Locate the cell with the specified text and output its [X, Y] center coordinate. 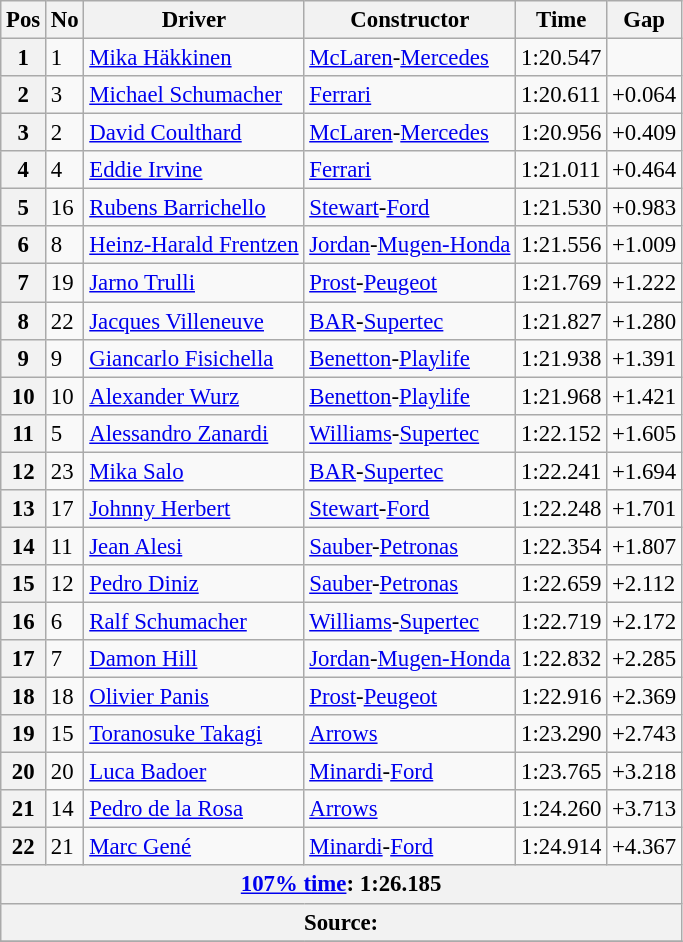
Pos [24, 20]
1:21.530 [562, 208]
Constructor [410, 20]
Giancarlo Fisichella [194, 358]
+2.172 [644, 621]
+1.009 [644, 245]
David Coulthard [194, 133]
1:24.260 [562, 809]
+1.222 [644, 283]
Pedro Diniz [194, 584]
+1.701 [644, 509]
107% time: 1:26.185 [342, 885]
1:22.916 [562, 697]
Rubens Barrichello [194, 208]
1:21.556 [562, 245]
Toranosuke Takagi [194, 734]
1:22.354 [562, 546]
+1.694 [644, 471]
+1.421 [644, 396]
1:21.968 [562, 396]
1:20.547 [562, 58]
+0.464 [644, 170]
Alessandro Zanardi [194, 433]
Damon Hill [194, 659]
1:21.769 [562, 283]
Marc Gené [194, 847]
+2.285 [644, 659]
+3.713 [644, 809]
1:22.152 [562, 433]
+1.807 [644, 546]
Michael Schumacher [194, 95]
Driver [194, 20]
Time [562, 20]
Mika Salo [194, 471]
No [65, 20]
+1.391 [644, 358]
Eddie Irvine [194, 170]
13 [24, 509]
Luca Badoer [194, 772]
23 [65, 471]
1:24.914 [562, 847]
Jarno Trulli [194, 283]
+4.367 [644, 847]
+3.218 [644, 772]
Jacques Villeneuve [194, 321]
1:20.611 [562, 95]
Alexander Wurz [194, 396]
Mika Häkkinen [194, 58]
1:21.938 [562, 358]
Ralf Schumacher [194, 621]
+2.743 [644, 734]
1:21.827 [562, 321]
+2.112 [644, 584]
Source: [342, 922]
+1.605 [644, 433]
1:23.290 [562, 734]
1:22.659 [562, 584]
1:22.719 [562, 621]
Heinz-Harald Frentzen [194, 245]
+0.409 [644, 133]
1:21.011 [562, 170]
Pedro de la Rosa [194, 809]
Olivier Panis [194, 697]
+0.064 [644, 95]
+0.983 [644, 208]
1:20.956 [562, 133]
+1.280 [644, 321]
1:22.248 [562, 509]
1:22.832 [562, 659]
1:23.765 [562, 772]
Gap [644, 20]
Jean Alesi [194, 546]
Johnny Herbert [194, 509]
1:22.241 [562, 471]
+2.369 [644, 697]
